Search for the cell housing the specified text and yield its (x, y) center coordinate. 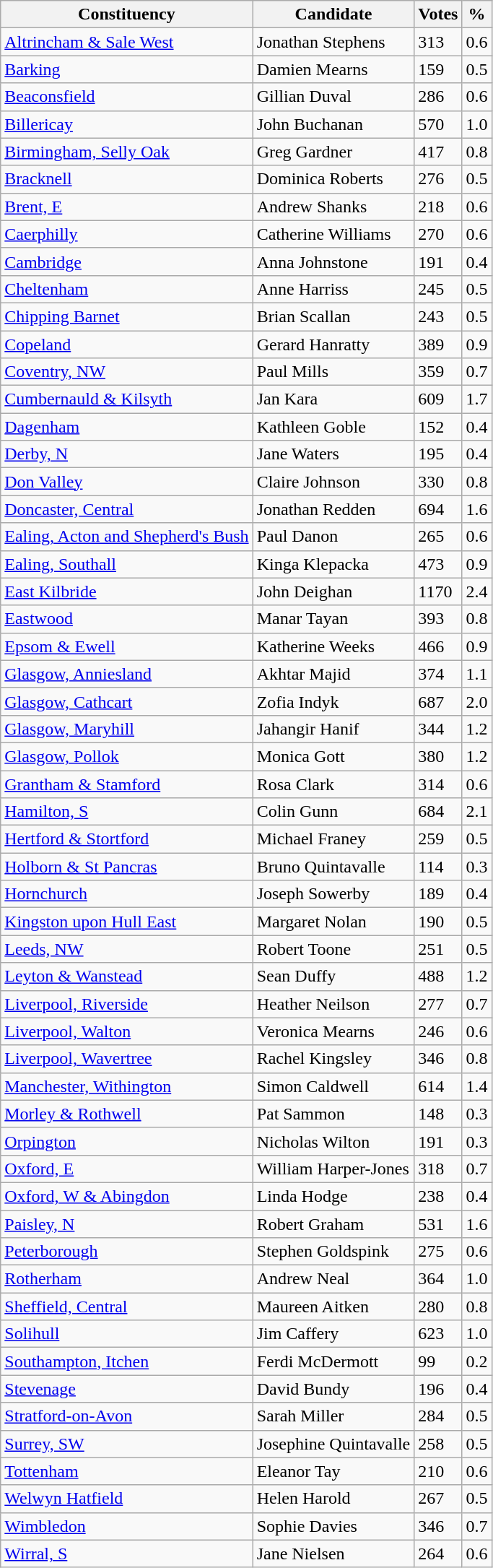
246 (438, 1031)
Andrew Neal (333, 1279)
417 (438, 152)
Cumbernauld & Kilsyth (127, 399)
Leyton & Wanstead (127, 976)
Sarah Miller (333, 1416)
114 (438, 867)
Manchester, Withington (127, 1086)
Hertford & Stortford (127, 839)
John Deighan (333, 592)
Constituency (127, 14)
Maureen Aitken (333, 1307)
Jonathan Redden (333, 509)
Leeds, NW (127, 949)
344 (438, 729)
2.4 (476, 592)
Solihull (127, 1334)
Kathleen Goble (333, 427)
Kinga Klepacka (333, 564)
251 (438, 949)
Damien Mearns (333, 69)
Brent, E (127, 207)
264 (438, 1554)
313 (438, 42)
Sheffield, Central (127, 1307)
Paul Danon (333, 537)
277 (438, 1004)
Candidate (333, 14)
Ealing, Southall (127, 564)
159 (438, 69)
Andrew Shanks (333, 207)
Heather Neilson (333, 1004)
Peterborough (127, 1252)
Veronica Mearns (333, 1031)
Joseph Sowerby (333, 894)
152 (438, 427)
488 (438, 976)
Wimbledon (127, 1526)
Pat Sammon (333, 1114)
Welwyn Hatfield (127, 1499)
Chipping Barnet (127, 316)
Paul Mills (333, 372)
609 (438, 399)
1.1 (476, 674)
Zofia Indyk (333, 701)
684 (438, 812)
Glasgow, Anniesland (127, 674)
389 (438, 345)
Cheltenham (127, 289)
Claire Johnson (333, 482)
190 (438, 922)
Hamilton, S (127, 812)
Caerphilly (127, 234)
Helen Harold (333, 1499)
Glasgow, Cathcart (127, 701)
Morley & Rothwell (127, 1114)
Brian Scallan (333, 316)
245 (438, 289)
374 (438, 674)
280 (438, 1307)
Barking (127, 69)
Margaret Nolan (333, 922)
Epsom & Ewell (127, 646)
Greg Gardner (333, 152)
258 (438, 1444)
Gerard Hanratty (333, 345)
Eleanor Tay (333, 1471)
Rachel Kingsley (333, 1059)
Jonathan Stephens (333, 42)
Manar Tayan (333, 619)
Oxford, W & Abingdon (127, 1196)
Robert Graham (333, 1224)
466 (438, 646)
Bracknell (127, 179)
Kingston upon Hull East (127, 922)
623 (438, 1334)
Don Valley (127, 482)
Jane Nielsen (333, 1554)
Billericay (127, 124)
Jim Caffery (333, 1334)
Jane Waters (333, 454)
1170 (438, 592)
Coventry, NW (127, 372)
Rotherham (127, 1279)
Anna Johnstone (333, 261)
314 (438, 784)
Wirral, S (127, 1554)
393 (438, 619)
Robert Toone (333, 949)
Ealing, Acton and Shepherd's Bush (127, 537)
Holborn & St Pancras (127, 867)
189 (438, 894)
Votes (438, 14)
Paisley, N (127, 1224)
276 (438, 179)
John Buchanan (333, 124)
Dagenham (127, 427)
Colin Gunn (333, 812)
570 (438, 124)
% (476, 14)
Jahangir Hanif (333, 729)
265 (438, 537)
Birmingham, Selly Oak (127, 152)
Liverpool, Wavertree (127, 1059)
Michael Franey (333, 839)
267 (438, 1499)
Southampton, Itchen (127, 1361)
364 (438, 1279)
614 (438, 1086)
243 (438, 316)
Stevenage (127, 1389)
Eastwood (127, 619)
Dominica Roberts (333, 179)
380 (438, 756)
531 (438, 1224)
687 (438, 701)
Derby, N (127, 454)
Nicholas Wilton (333, 1141)
2.0 (476, 701)
Oxford, E (127, 1169)
Bruno Quintavalle (333, 867)
Josephine Quintavalle (333, 1444)
218 (438, 207)
318 (438, 1169)
286 (438, 97)
East Kilbride (127, 592)
Ferdi McDermott (333, 1361)
1.7 (476, 399)
359 (438, 372)
Liverpool, Walton (127, 1031)
275 (438, 1252)
Beaconsfield (127, 97)
1.4 (476, 1086)
Gillian Duval (333, 97)
Liverpool, Riverside (127, 1004)
Altrincham & Sale West (127, 42)
Hornchurch (127, 894)
Sophie Davies (333, 1526)
Doncaster, Central (127, 509)
270 (438, 234)
694 (438, 509)
David Bundy (333, 1389)
Copeland (127, 345)
Stephen Goldspink (333, 1252)
Glasgow, Pollok (127, 756)
Surrey, SW (127, 1444)
Catherine Williams (333, 234)
148 (438, 1114)
Anne Harriss (333, 289)
284 (438, 1416)
330 (438, 482)
Cambridge (127, 261)
2.1 (476, 812)
Linda Hodge (333, 1196)
Simon Caldwell (333, 1086)
Monica Gott (333, 756)
Orpington (127, 1141)
Jan Kara (333, 399)
99 (438, 1361)
Katherine Weeks (333, 646)
259 (438, 839)
238 (438, 1196)
Akhtar Majid (333, 674)
210 (438, 1471)
0.2 (476, 1361)
Sean Duffy (333, 976)
195 (438, 454)
Rosa Clark (333, 784)
196 (438, 1389)
Tottenham (127, 1471)
Stratford-on-Avon (127, 1416)
Glasgow, Maryhill (127, 729)
William Harper-Jones (333, 1169)
473 (438, 564)
Grantham & Stamford (127, 784)
